Return the (x, y) coordinate for the center point of the cell that contains the specified text.  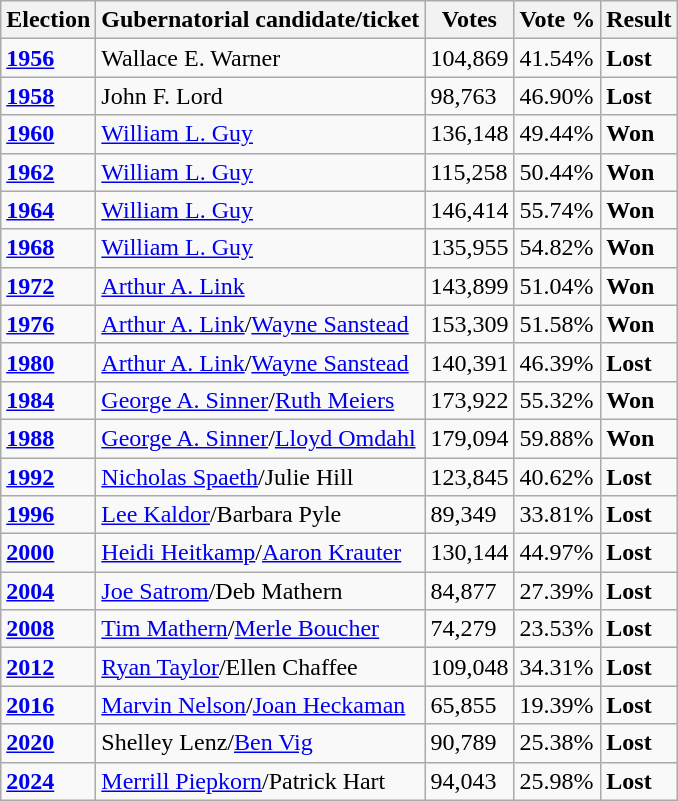
1956 (48, 58)
Gubernatorial candidate/ticket (260, 20)
25.98% (558, 781)
2000 (48, 553)
59.88% (558, 438)
44.97% (558, 553)
65,855 (470, 705)
74,279 (470, 629)
1984 (48, 400)
2012 (48, 667)
123,845 (470, 477)
George A. Sinner/Lloyd Omdahl (260, 438)
98,763 (470, 96)
2016 (48, 705)
94,043 (470, 781)
Wallace E. Warner (260, 58)
54.82% (558, 248)
Nicholas Spaeth/Julie Hill (260, 477)
1958 (48, 96)
115,258 (470, 172)
1962 (48, 172)
George A. Sinner/Ruth Meiers (260, 400)
Shelley Lenz/Ben Vig (260, 743)
23.53% (558, 629)
143,899 (470, 286)
Vote % (558, 20)
27.39% (558, 591)
Joe Satrom/Deb Mathern (260, 591)
Marvin Nelson/Joan Heckaman (260, 705)
179,094 (470, 438)
130,144 (470, 553)
50.44% (558, 172)
2024 (48, 781)
1964 (48, 210)
33.81% (558, 515)
Ryan Taylor/Ellen Chaffee (260, 667)
1976 (48, 324)
109,048 (470, 667)
1968 (48, 248)
Arthur A. Link (260, 286)
40.62% (558, 477)
104,869 (470, 58)
2004 (48, 591)
Votes (470, 20)
1992 (48, 477)
146,414 (470, 210)
Heidi Heitkamp/Aaron Krauter (260, 553)
136,148 (470, 134)
84,877 (470, 591)
1960 (48, 134)
89,349 (470, 515)
1972 (48, 286)
173,922 (470, 400)
Lee Kaldor/Barbara Pyle (260, 515)
34.31% (558, 667)
Election (48, 20)
1996 (48, 515)
Merrill Piepkorn/Patrick Hart (260, 781)
55.32% (558, 400)
49.44% (558, 134)
46.90% (558, 96)
55.74% (558, 210)
1988 (48, 438)
2020 (48, 743)
Result (639, 20)
51.58% (558, 324)
51.04% (558, 286)
Tim Mathern/Merle Boucher (260, 629)
46.39% (558, 362)
19.39% (558, 705)
2008 (48, 629)
90,789 (470, 743)
25.38% (558, 743)
41.54% (558, 58)
140,391 (470, 362)
1980 (48, 362)
John F. Lord (260, 96)
153,309 (470, 324)
135,955 (470, 248)
